Find where the given text appears and provide that cell's center as [x, y] coordinate. 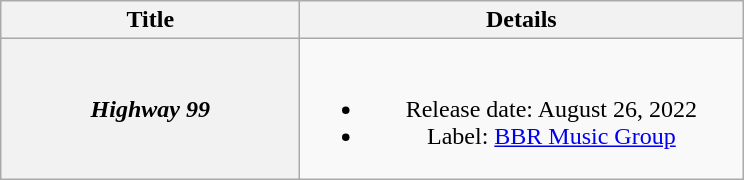
Highway 99 [150, 109]
Title [150, 20]
Details [522, 20]
Release date: August 26, 2022Label: BBR Music Group [522, 109]
